Extract the [X, Y] coordinate from the center of the cell holding the provided text.  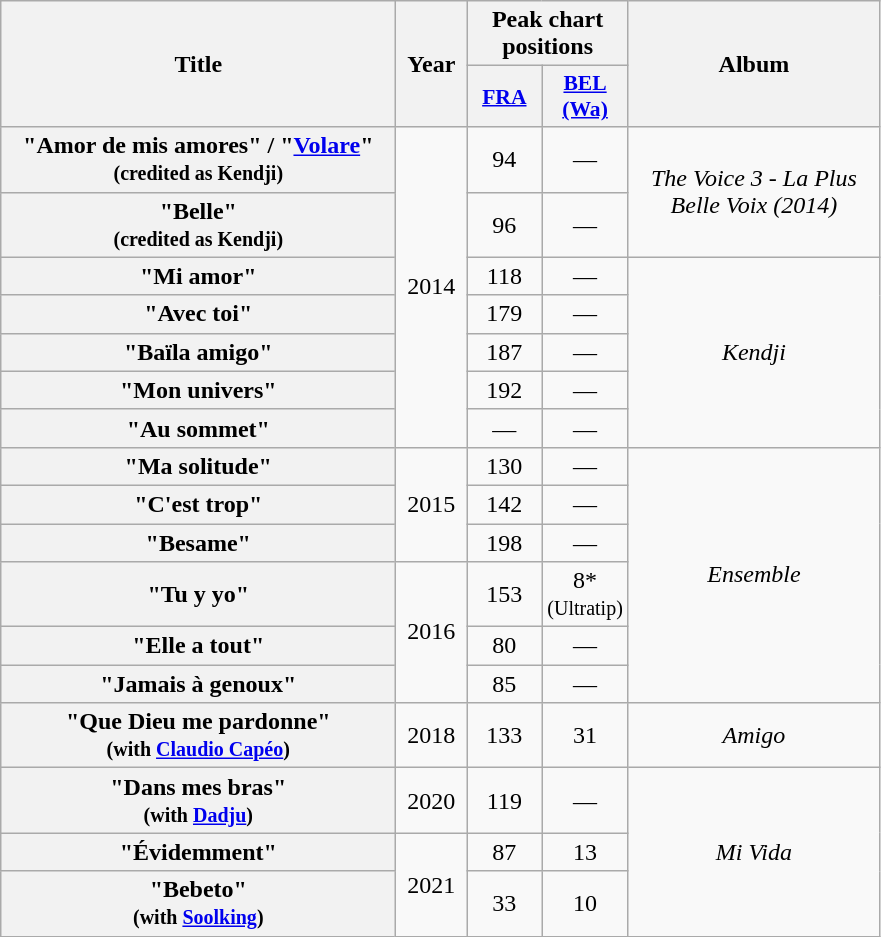
BEL(Wa) [586, 96]
130 [504, 466]
2014 [432, 287]
Amigo [754, 736]
"Belle"(credited as Kendji) [198, 224]
"Mon univers" [198, 390]
2020 [432, 800]
"Ma solitude" [198, 466]
119 [504, 800]
87 [504, 852]
"Jamais à genoux" [198, 684]
Year [432, 64]
94 [504, 160]
85 [504, 684]
"Au sommet" [198, 428]
8*(Ultratip) [586, 594]
133 [504, 736]
"Bebeto" (with Soolking) [198, 904]
142 [504, 504]
192 [504, 390]
"Tu y yo" [198, 594]
Album [754, 64]
2021 [432, 884]
"Baïla amigo" [198, 352]
2016 [432, 632]
187 [504, 352]
Kendji [754, 352]
Mi Vida [754, 852]
2015 [432, 504]
"Elle a tout" [198, 646]
153 [504, 594]
"Dans mes bras"(with Dadju) [198, 800]
"Avec toi" [198, 314]
Title [198, 64]
80 [504, 646]
31 [586, 736]
10 [586, 904]
"Amor de mis amores" / "Volare" (credited as Kendji) [198, 160]
"Besame" [198, 543]
13 [586, 852]
198 [504, 543]
"Que Dieu me pardonne"(with Claudio Capéo) [198, 736]
96 [504, 224]
2018 [432, 736]
Ensemble [754, 574]
"Évidemment" [198, 852]
The Voice 3 - La Plus Belle Voix (2014) [754, 192]
118 [504, 276]
33 [504, 904]
"C'est trop" [198, 504]
FRA [504, 96]
Peak chart positions [548, 34]
179 [504, 314]
"Mi amor" [198, 276]
